Identify which cell holds the provided text, then report its (X, Y) central coordinate. 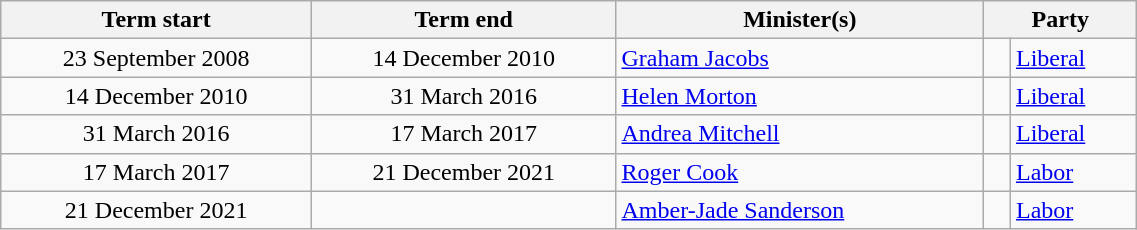
Term end (464, 20)
Minister(s) (800, 20)
23 September 2008 (156, 58)
Party (1060, 20)
Term start (156, 20)
Graham Jacobs (800, 58)
Andrea Mitchell (800, 134)
Amber-Jade Sanderson (800, 210)
Helen Morton (800, 96)
Roger Cook (800, 172)
